Detect which cell encompasses the target text, then output its [X, Y] center coordinate. 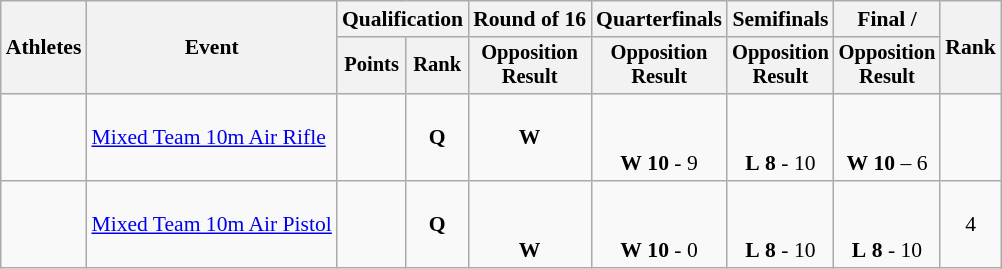
Mixed Team 10m Air Rifle [211, 138]
4 [970, 224]
Round of 16 [530, 19]
W 10 - 0 [659, 224]
Quarterfinals [659, 19]
W 10 – 6 [888, 138]
Event [211, 48]
Final / [888, 19]
Points [372, 66]
W 10 - 9 [659, 138]
Semifinals [780, 19]
Mixed Team 10m Air Pistol [211, 224]
Qualification [402, 19]
Athletes [44, 48]
